Detect which cell encompasses the target text, then output its (X, Y) center coordinate. 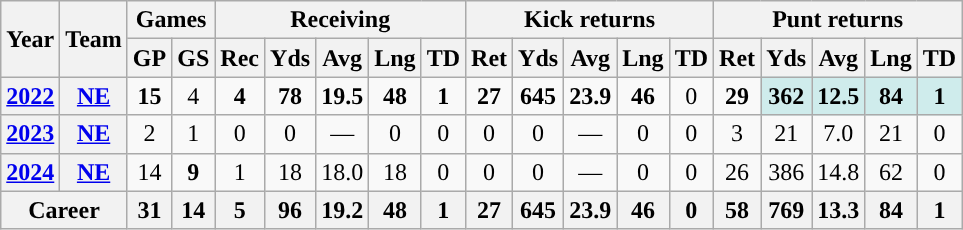
769 (786, 210)
29 (738, 96)
78 (290, 96)
18.0 (342, 172)
2022 (30, 96)
3 (738, 134)
362 (786, 96)
15 (149, 96)
5 (240, 210)
GS (194, 58)
Kick returns (590, 20)
13.3 (838, 210)
Receiving (340, 20)
31 (149, 210)
2023 (30, 134)
12.5 (838, 96)
2024 (30, 172)
9 (194, 172)
Year (30, 39)
26 (738, 172)
96 (290, 210)
19.2 (342, 210)
Punt returns (838, 20)
Games (170, 20)
14.8 (838, 172)
Rec (240, 58)
19.5 (342, 96)
Career (64, 210)
62 (891, 172)
GP (149, 58)
58 (738, 210)
Team (94, 39)
7.0 (838, 134)
2 (149, 134)
386 (786, 172)
